Capture the cell that displays the provided text and extract its (X, Y) central coordinate. 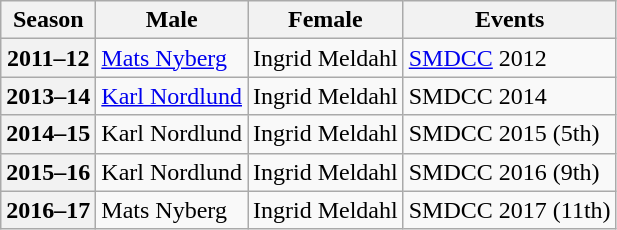
2013–14 (48, 96)
SMDCC 2017 (11th) (510, 210)
2014–15 (48, 134)
Events (510, 20)
SMDCC 2016 (9th) (510, 172)
Season (48, 20)
SMDCC 2012 (510, 58)
SMDCC 2014 (510, 96)
2015–16 (48, 172)
Female (326, 20)
Male (172, 20)
SMDCC 2015 (5th) (510, 134)
2016–17 (48, 210)
2011–12 (48, 58)
